Locate the cell with the specified text and output its (x, y) center coordinate. 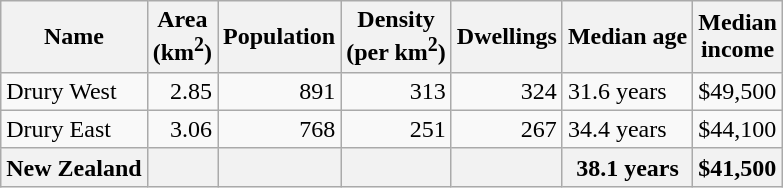
Population (280, 37)
$41,500 (738, 167)
251 (396, 129)
Drury East (74, 129)
Density(per km2) (396, 37)
Name (74, 37)
$49,500 (738, 91)
38.1 years (627, 167)
31.6 years (627, 91)
Median age (627, 37)
891 (280, 91)
Dwellings (506, 37)
34.4 years (627, 129)
313 (396, 91)
324 (506, 91)
2.85 (182, 91)
Drury West (74, 91)
$44,100 (738, 129)
3.06 (182, 129)
Medianincome (738, 37)
Area(km2) (182, 37)
768 (280, 129)
New Zealand (74, 167)
267 (506, 129)
